Output the (x, y) coordinate of the center of the cell containing the given text.  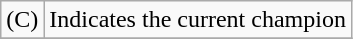
Indicates the current champion (198, 20)
(C) (22, 20)
